Locate the cell with the specified text and output its (X, Y) center coordinate. 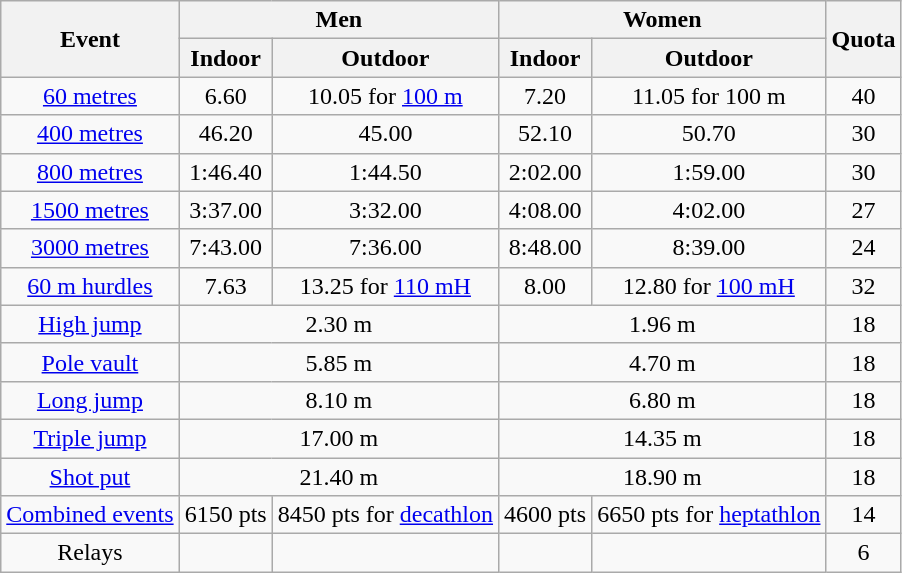
3000 metres (90, 248)
7:36.00 (385, 248)
11.05 for 100 m (709, 96)
1:46.40 (226, 172)
Women (662, 20)
40 (864, 96)
6 (864, 553)
Event (90, 39)
2:02.00 (546, 172)
4600 pts (546, 515)
13.25 for 110 mH (385, 286)
7:43.00 (226, 248)
8450 pts for decathlon (385, 515)
3:37.00 (226, 210)
Shot put (90, 477)
High jump (90, 324)
8.00 (546, 286)
3:32.00 (385, 210)
4.70 m (662, 362)
21.40 m (338, 477)
Triple jump (90, 438)
1.96 m (662, 324)
2.30 m (338, 324)
46.20 (226, 134)
4:02.00 (709, 210)
Combined events (90, 515)
17.00 m (338, 438)
Pole vault (90, 362)
60 m hurdles (90, 286)
60 metres (90, 96)
1:44.50 (385, 172)
Quota (864, 39)
1500 metres (90, 210)
14.35 m (662, 438)
7.20 (546, 96)
Relays (90, 553)
8:39.00 (709, 248)
7.63 (226, 286)
45.00 (385, 134)
6150 pts (226, 515)
18.90 m (662, 477)
24 (864, 248)
32 (864, 286)
1:59.00 (709, 172)
10.05 for 100 m (385, 96)
12.80 for 100 mH (709, 286)
Men (338, 20)
8.10 m (338, 400)
5.85 m (338, 362)
Long jump (90, 400)
27 (864, 210)
400 metres (90, 134)
14 (864, 515)
6.60 (226, 96)
6650 pts for heptathlon (709, 515)
800 metres (90, 172)
6.80 m (662, 400)
8:48.00 (546, 248)
50.70 (709, 134)
4:08.00 (546, 210)
52.10 (546, 134)
